Find where the given text appears and provide that cell's center as [X, Y] coordinate. 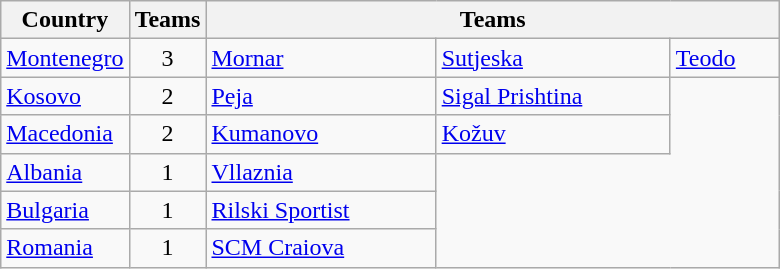
Peja [321, 96]
Sigal Prishtina [553, 96]
Mornar [321, 58]
Montenegro [65, 58]
3 [168, 58]
Kumanovo [321, 134]
Kosovo [65, 96]
Sutjeska [553, 58]
Macedonia [65, 134]
Albania [65, 172]
Vllaznia [321, 172]
Teodo [724, 58]
SCM Craiova [321, 248]
Romania [65, 248]
Kožuv [553, 134]
Bulgaria [65, 210]
Country [65, 20]
Rilski Sportist [321, 210]
